Return the [x, y] coordinate for the center point of the cell that contains the specified text.  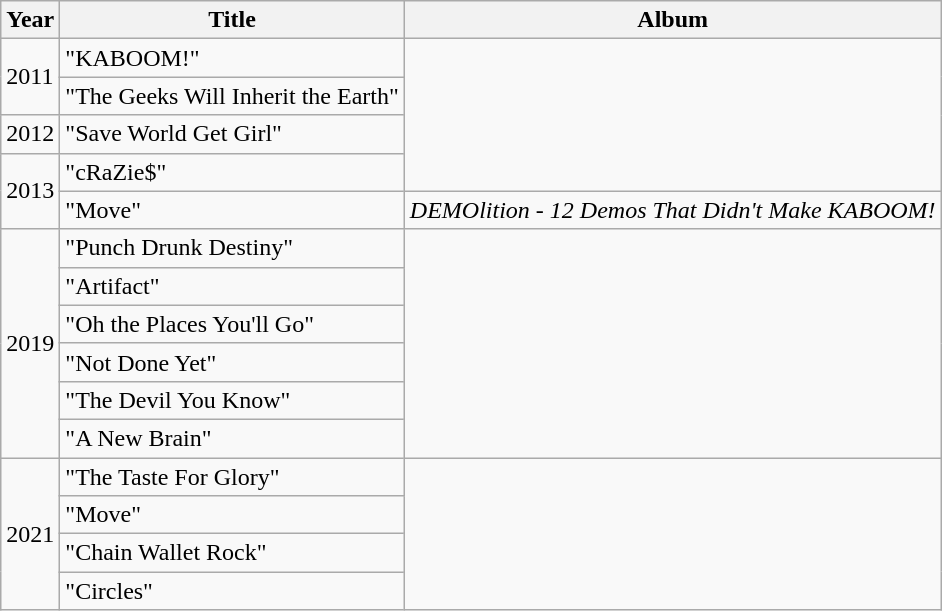
"Oh the Places You'll Go" [232, 324]
Title [232, 20]
"Save World Get Girl" [232, 134]
"Artifact" [232, 286]
"The Taste For Glory" [232, 477]
Album [672, 20]
2011 [30, 77]
"KABOOM!" [232, 58]
"cRaZie$" [232, 172]
"Punch Drunk Destiny" [232, 248]
DEMOlition - 12 Demos That Didn't Make KABOOM! [672, 210]
"The Geeks Will Inherit the Earth" [232, 96]
"Not Done Yet" [232, 362]
"Chain Wallet Rock" [232, 553]
2012 [30, 134]
Year [30, 20]
2013 [30, 191]
2019 [30, 343]
"The Devil You Know" [232, 400]
"Circles" [232, 591]
2021 [30, 534]
"A New Brain" [232, 438]
